For the text-containing cell, return its midpoint in (x, y) coordinate format. 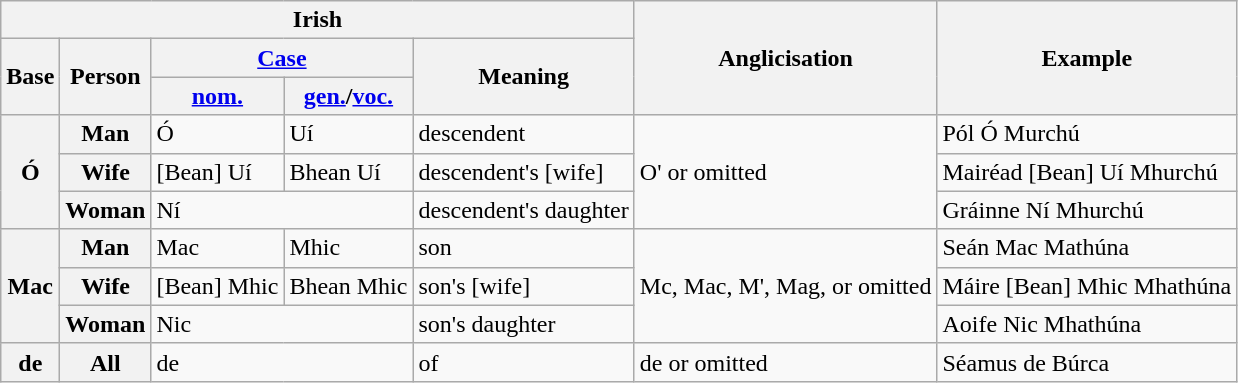
Meaning (524, 77)
Aoife Nic Mhathúna (1087, 324)
descendent (524, 134)
gen./voc. (348, 96)
Ní (282, 210)
Bhean Uí (348, 172)
[Bean] Mhic (218, 286)
Mhic (348, 248)
nom. (218, 96)
O' or omitted (786, 172)
Base (30, 77)
de or omitted (786, 362)
Person (106, 77)
son's [wife] (524, 286)
Máire [Bean] Mhic Mhathúna (1087, 286)
Uí (348, 134)
Irish (318, 20)
Nic (282, 324)
Case (282, 58)
Mc, Mac, M', Mag, or omitted (786, 286)
of (524, 362)
[Bean] Uí (218, 172)
descendent's [wife] (524, 172)
descendent's daughter (524, 210)
Bhean Mhic (348, 286)
All (106, 362)
son's daughter (524, 324)
Example (1087, 58)
Anglicisation (786, 58)
Gráinne Ní Mhurchú (1087, 210)
Mairéad [Bean] Uí Mhurchú (1087, 172)
Seán Mac Mathúna (1087, 248)
Pól Ó Murchú (1087, 134)
Séamus de Búrca (1087, 362)
son (524, 248)
